Identify which cell holds the provided text, then report its (X, Y) central coordinate. 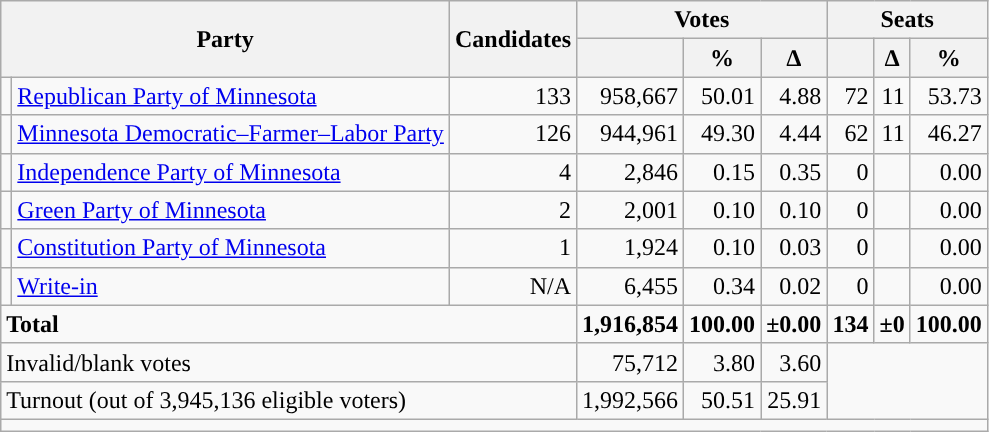
Constitution Party of Minnesota (231, 248)
46.27 (948, 134)
72 (850, 96)
1,992,566 (630, 400)
Turnout (out of 3,945,136 eligible voters) (289, 400)
958,667 (630, 96)
126 (512, 134)
1,924 (630, 248)
3.60 (794, 362)
4.88 (794, 96)
0.02 (794, 286)
1 (512, 248)
25.91 (794, 400)
Party (226, 39)
0.15 (722, 172)
Invalid/blank votes (289, 362)
49.30 (722, 134)
944,961 (630, 134)
50.51 (722, 400)
6,455 (630, 286)
Write-in (231, 286)
±0 (892, 324)
3.80 (722, 362)
2,001 (630, 210)
134 (850, 324)
53.73 (948, 96)
Candidates (512, 39)
Total (289, 324)
2,846 (630, 172)
Independence Party of Minnesota (231, 172)
4 (512, 172)
Seats (907, 20)
Green Party of Minnesota (231, 210)
0.03 (794, 248)
50.01 (722, 96)
4.44 (794, 134)
2 (512, 210)
0.35 (794, 172)
Minnesota Democratic–Farmer–Labor Party (231, 134)
Republican Party of Minnesota (231, 96)
Votes (702, 20)
1,916,854 (630, 324)
133 (512, 96)
±0.00 (794, 324)
75,712 (630, 362)
0.34 (722, 286)
N/A (512, 286)
62 (850, 134)
